From the cell containing the given text, extract its center point as [X, Y] coordinate. 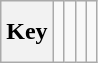
Key [27, 32]
